Determine the [x, y] coordinate at the center of the cell enclosing the given text.  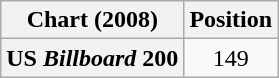
Chart (2008) [92, 20]
149 [231, 58]
Position [231, 20]
US Billboard 200 [92, 58]
